Detect which cell encompasses the target text, then output its [x, y] center coordinate. 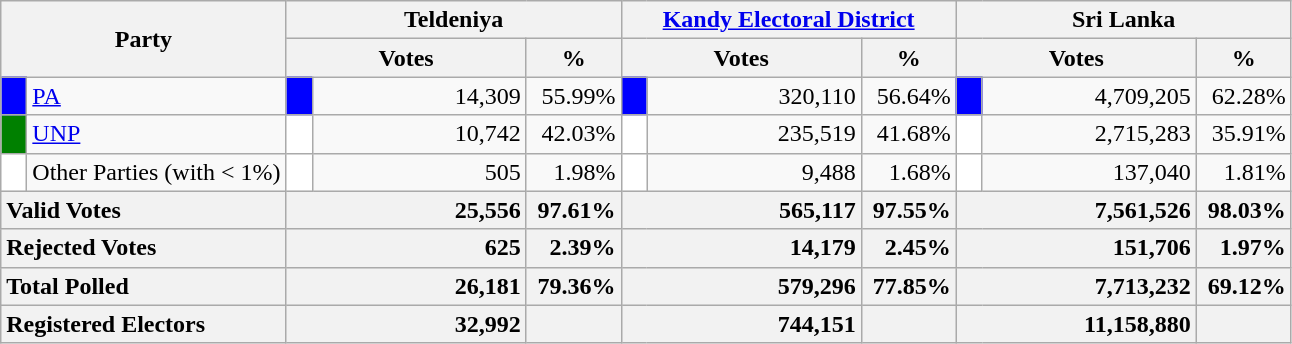
35.91% [1244, 134]
1.97% [1244, 248]
565,117 [741, 210]
4,709,205 [1089, 96]
97.55% [908, 210]
Total Polled [144, 286]
Sri Lanka [1124, 20]
1.68% [908, 172]
151,706 [1076, 248]
14,309 [419, 96]
97.61% [574, 210]
Registered Electors [144, 324]
56.64% [908, 96]
Valid Votes [144, 210]
320,110 [754, 96]
62.28% [1244, 96]
79.36% [574, 286]
Teldeniya [454, 20]
2,715,283 [1089, 134]
579,296 [741, 286]
7,713,232 [1076, 286]
1.81% [1244, 172]
14,179 [741, 248]
77.85% [908, 286]
Kandy Electoral District [788, 20]
Rejected Votes [144, 248]
7,561,526 [1076, 210]
UNP [156, 134]
42.03% [574, 134]
41.68% [908, 134]
26,181 [406, 286]
235,519 [754, 134]
744,151 [741, 324]
10,742 [419, 134]
137,040 [1089, 172]
55.99% [574, 96]
Other Parties (with < 1%) [156, 172]
PA [156, 96]
1.98% [574, 172]
625 [406, 248]
9,488 [754, 172]
2.45% [908, 248]
32,992 [406, 324]
69.12% [1244, 286]
Party [144, 39]
505 [419, 172]
11,158,880 [1076, 324]
25,556 [406, 210]
2.39% [574, 248]
98.03% [1244, 210]
